Determine the [X, Y] coordinate at the center of the cell enclosing the given text.  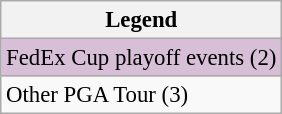
Legend [142, 20]
FedEx Cup playoff events (2) [142, 58]
Other PGA Tour (3) [142, 95]
